Find where the given text appears and provide that cell's center as [X, Y] coordinate. 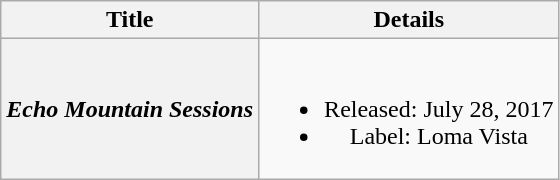
Title [130, 20]
Released: July 28, 2017Label: Loma Vista [409, 109]
Details [409, 20]
Echo Mountain Sessions [130, 109]
